Detect which cell encompasses the target text, then output its [x, y] center coordinate. 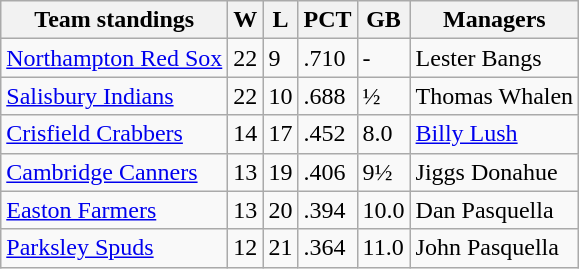
9 [280, 58]
.710 [328, 58]
10.0 [384, 210]
Parksley Spuds [114, 248]
Northampton Red Sox [114, 58]
Crisfield Crabbers [114, 134]
- [384, 58]
17 [280, 134]
Lester Bangs [494, 58]
Team standings [114, 20]
.452 [328, 134]
14 [246, 134]
GB [384, 20]
9½ [384, 172]
½ [384, 96]
21 [280, 248]
.688 [328, 96]
PCT [328, 20]
20 [280, 210]
.406 [328, 172]
8.0 [384, 134]
Thomas Whalen [494, 96]
Salisbury Indians [114, 96]
12 [246, 248]
.364 [328, 248]
W [246, 20]
John Pasquella [494, 248]
Billy Lush [494, 134]
Easton Farmers [114, 210]
Managers [494, 20]
Dan Pasquella [494, 210]
10 [280, 96]
L [280, 20]
Cambridge Canners [114, 172]
11.0 [384, 248]
19 [280, 172]
.394 [328, 210]
Jiggs Donahue [494, 172]
